Extract the [x, y] coordinate from the center of the cell holding the provided text.  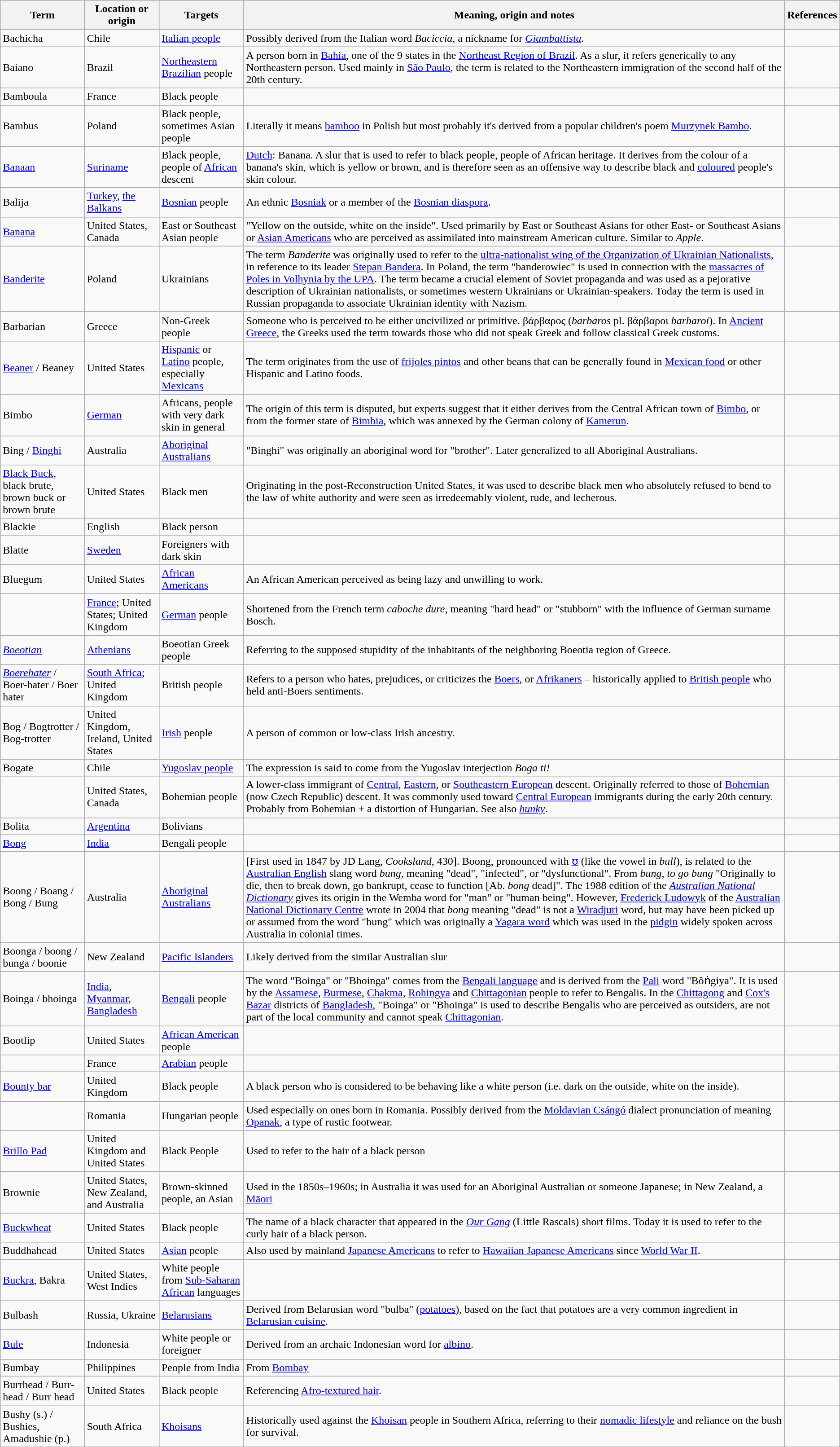
Bog / Bogtrotter / Bog-trotter [42, 733]
Barbarian [42, 326]
Referring to the supposed stupidity of the inhabitants of the neighboring Boeotia region of Greece. [514, 650]
Argentina [122, 826]
An African American perceived as being lazy and unwilling to work. [514, 579]
Historically used against the Khoisan people in Southern Africa, referring to their nomadic lifestyle and reliance on the bush for survival. [514, 1426]
Boerehater / Boer-hater / Boer hater [42, 685]
Irish people [201, 733]
Possibly derived from the Italian word Baciccia, a nickname for Giambattista. [514, 38]
East or Southeast Asian people [201, 232]
Northeastern Brazilian people [201, 67]
Ukrainians [201, 279]
Black men [201, 492]
Yugoslav people [201, 768]
British people [201, 685]
Literally it means bamboo in Polish but most probably it's derived from a popular children's poem Murzynek Bambo. [514, 126]
African American people [201, 1040]
New Zealand [122, 957]
Indonesia [122, 1344]
Bolivians [201, 826]
Bulbash [42, 1315]
Bambus [42, 126]
Banderite [42, 279]
The expression is said to come from the Yugoslav interjection Boga ti! [514, 768]
Banaan [42, 167]
Balija [42, 202]
Russia, Ukraine [122, 1315]
United Kingdom, Ireland, United States [122, 733]
Athenians [122, 650]
India, Myanmar, Bangladesh [122, 998]
People from India [201, 1368]
References [812, 15]
Bohemian people [201, 797]
Bimbo [42, 415]
Bluegum [42, 579]
Targets [201, 15]
Likely derived from the similar Australian slur [514, 957]
Brownie [42, 1192]
Derived from an archaic Indonesian word for albino. [514, 1344]
South Africa; United Kingdom [122, 685]
Suriname [122, 167]
Term [42, 15]
Used in the 1850s–1960s; in Australia it was used for an Aboriginal Australian or someone Japanese; in New Zealand, a Māori [514, 1192]
Black People [201, 1151]
Belarusians [201, 1315]
English [122, 527]
Non-Greek people [201, 326]
France; United States; United Kingdom [122, 615]
Foreigners with dark skin [201, 550]
Bushy (s.) / Bushies, Amadushie (p.) [42, 1426]
Black person [201, 527]
United Kingdom [122, 1086]
Boinga / bhoinga [42, 998]
United States, New Zealand, and Australia [122, 1192]
Black people, sometimes Asian people [201, 126]
Baiano [42, 67]
Bolita [42, 826]
South Africa [122, 1426]
A black person who is considered to be behaving like a white person (i.e. dark on the outside, white on the inside). [514, 1086]
Referencing Afro-textured hair. [514, 1391]
Bule [42, 1344]
Meaning, origin and notes [514, 15]
Bogate [42, 768]
Arabian people [201, 1064]
Banana [42, 232]
The term originates from the use of frijoles pintos and other beans that can be generally found in Mexican food or other Hispanic and Latino foods. [514, 367]
Black Buck, black brute, brown buck or brown brute [42, 492]
White people from Sub-Saharan African languages [201, 1280]
Bounty bar [42, 1086]
Bing / Binghi [42, 450]
Buckwheat [42, 1227]
Blatte [42, 550]
Bumbay [42, 1368]
African Americans [201, 579]
Buddhahead [42, 1251]
Romania [122, 1116]
German people [201, 615]
Beaner / Beaney [42, 367]
White people or foreigner [201, 1344]
India [122, 843]
Khoisans [201, 1426]
Greece [122, 326]
Brazil [122, 67]
Boonga / boong / bunga / boonie [42, 957]
Bootlip [42, 1040]
A person of common or low-class Irish ancestry. [514, 733]
Hispanic or Latino people, especially Mexicans [201, 367]
Brillo Pad [42, 1151]
An ethnic Bosniak or a member of the Bosnian diaspora. [514, 202]
Burrhead / Burr-head / Burr head [42, 1391]
Shortened from the French term caboche dure, meaning "hard head" or "stubborn" with the influence of German surname Bosch. [514, 615]
Bong [42, 843]
Sweden [122, 550]
Buckra, Bakra [42, 1280]
Black people, people of African descent [201, 167]
"Binghi" was originally an aboriginal word for "brother". Later generalized to all Aboriginal Australians. [514, 450]
Location or origin [122, 15]
German [122, 415]
Also used by mainland Japanese Americans to refer to Hawaiian Japanese Americans since World War II. [514, 1251]
United States, West Indies [122, 1280]
Blackie [42, 527]
Brown-skinned people, an Asian [201, 1192]
From Bombay [514, 1368]
Bamboula [42, 97]
Used to refer to the hair of a black person [514, 1151]
Turkey, the Balkans [122, 202]
Boong / Boang / Bong / Bung [42, 897]
Derived from Belarusian word "bulba" (potatoes), based on the fact that potatoes are a very common ingredient in Belarusian cuisine. [514, 1315]
Italian people [201, 38]
Bachicha [42, 38]
Bosnian people [201, 202]
Pacific Islanders [201, 957]
United Kingdom and United States [122, 1151]
Asian people [201, 1251]
Africans, people with very dark skin in general [201, 415]
Boeotian [42, 650]
Boeotian Greek people [201, 650]
Philippines [122, 1368]
Hungarian people [201, 1116]
